Search for the cell housing the specified text and yield its (x, y) center coordinate. 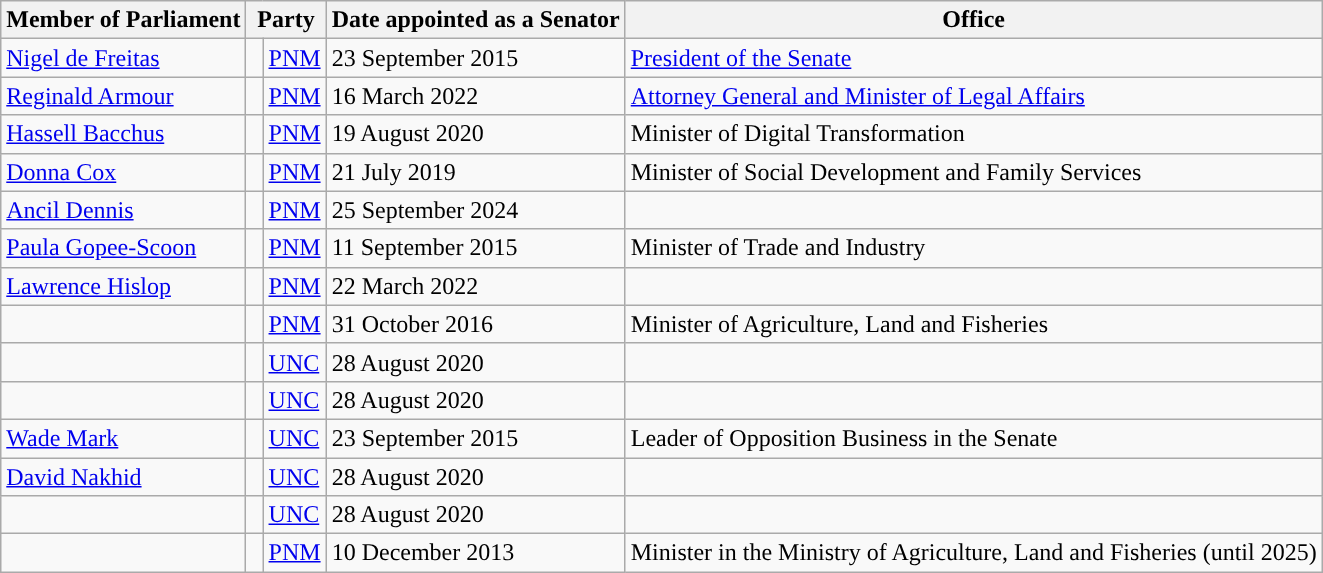
Minister of Social Development and Family Services (974, 172)
Office (974, 20)
Attorney General and Minister of Legal Affairs (974, 96)
10 December 2013 (476, 553)
Member of Parliament (124, 20)
Minister of Agriculture, Land and Fisheries (974, 324)
Party (286, 20)
Hassell Bacchus (124, 134)
Leader of Opposition Business in the Senate (974, 438)
22 March 2022 (476, 286)
Nigel de Freitas (124, 58)
Wade Mark (124, 438)
Minister of Trade and Industry (974, 248)
25 September 2024 (476, 210)
21 July 2019 (476, 172)
Donna Cox (124, 172)
Minister in the Ministry of Agriculture, Land and Fisheries (until 2025) (974, 553)
31 October 2016 (476, 324)
Reginald Armour (124, 96)
Date appointed as a Senator (476, 20)
11 September 2015 (476, 248)
16 March 2022 (476, 96)
David Nakhid (124, 477)
Minister of Digital Transformation (974, 134)
Ancil Dennis (124, 210)
19 August 2020 (476, 134)
Paula Gopee-Scoon (124, 248)
President of the Senate (974, 58)
Lawrence Hislop (124, 286)
